Provide the [X, Y] coordinate of the cell's center where the given text is located.  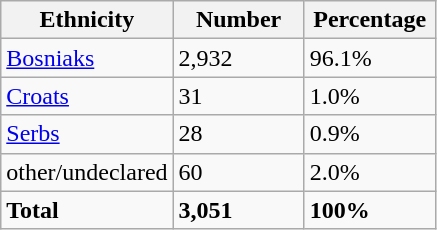
Total [87, 210]
Serbs [87, 134]
Croats [87, 96]
3,051 [238, 210]
2.0% [370, 172]
Percentage [370, 20]
0.9% [370, 134]
28 [238, 134]
2,932 [238, 58]
Bosniaks [87, 58]
96.1% [370, 58]
31 [238, 96]
1.0% [370, 96]
60 [238, 172]
Number [238, 20]
Ethnicity [87, 20]
other/undeclared [87, 172]
100% [370, 210]
